Detect which cell encompasses the target text, then output its (X, Y) center coordinate. 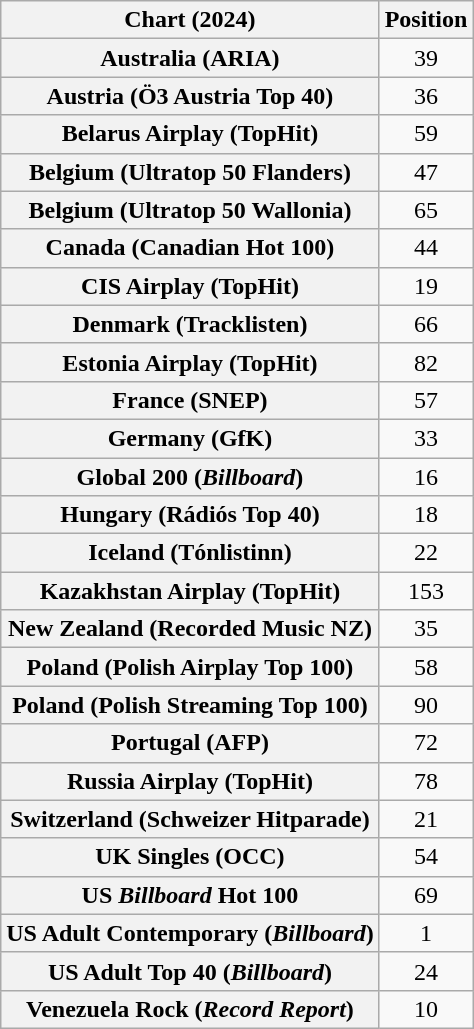
33 (426, 438)
Denmark (Tracklisten) (190, 324)
44 (426, 248)
72 (426, 743)
Belarus Airplay (TopHit) (190, 134)
36 (426, 96)
10 (426, 1009)
58 (426, 667)
Global 200 (Billboard) (190, 477)
Belgium (Ultratop 50 Flanders) (190, 172)
Poland (Polish Airplay Top 100) (190, 667)
18 (426, 515)
19 (426, 286)
1 (426, 933)
35 (426, 629)
22 (426, 553)
US Billboard Hot 100 (190, 895)
CIS Airplay (TopHit) (190, 286)
Position (426, 20)
Kazakhstan Airplay (TopHit) (190, 591)
Portugal (AFP) (190, 743)
16 (426, 477)
Iceland (Tónlistinn) (190, 553)
59 (426, 134)
66 (426, 324)
Estonia Airplay (TopHit) (190, 362)
54 (426, 857)
France (SNEP) (190, 400)
US Adult Contemporary (Billboard) (190, 933)
21 (426, 819)
Hungary (Rádiós Top 40) (190, 515)
39 (426, 58)
90 (426, 705)
57 (426, 400)
Switzerland (Schweizer Hitparade) (190, 819)
Venezuela Rock (Record Report) (190, 1009)
Germany (GfK) (190, 438)
Russia Airplay (TopHit) (190, 781)
US Adult Top 40 (Billboard) (190, 971)
47 (426, 172)
69 (426, 895)
65 (426, 210)
82 (426, 362)
Poland (Polish Streaming Top 100) (190, 705)
Canada (Canadian Hot 100) (190, 248)
153 (426, 591)
Australia (ARIA) (190, 58)
78 (426, 781)
Belgium (Ultratop 50 Wallonia) (190, 210)
24 (426, 971)
Chart (2024) (190, 20)
New Zealand (Recorded Music NZ) (190, 629)
Austria (Ö3 Austria Top 40) (190, 96)
UK Singles (OCC) (190, 857)
